Search for the cell housing the specified text and yield its (X, Y) center coordinate. 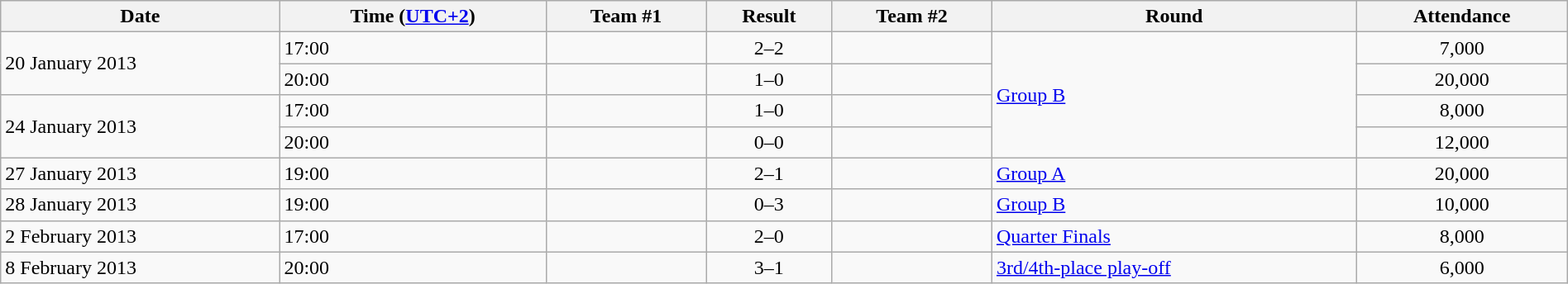
7,000 (1462, 48)
2–1 (769, 173)
Attendance (1462, 17)
Round (1174, 17)
2–2 (769, 48)
Quarter Finals (1174, 236)
0–0 (769, 142)
Result (769, 17)
Time (UTC+2) (413, 17)
Team #2 (912, 17)
3–1 (769, 267)
0–3 (769, 205)
12,000 (1462, 142)
28 January 2013 (141, 205)
2 February 2013 (141, 236)
Team #1 (626, 17)
8 February 2013 (141, 267)
24 January 2013 (141, 126)
Group A (1174, 173)
3rd/4th-place play-off (1174, 267)
27 January 2013 (141, 173)
10,000 (1462, 205)
Date (141, 17)
20 January 2013 (141, 64)
2–0 (769, 236)
6,000 (1462, 267)
